From the cell containing the given text, extract its center point as (x, y) coordinate. 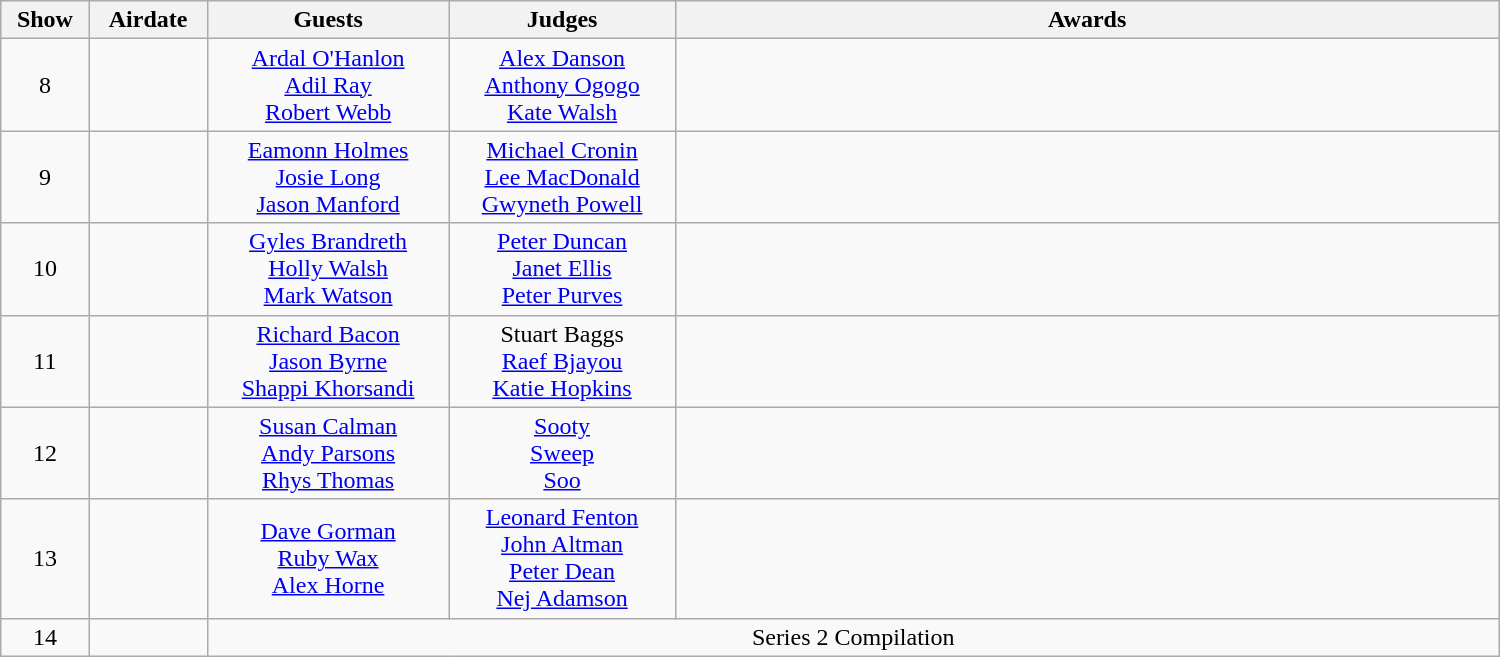
Show (45, 20)
Michael CroninLee MacDonaldGwyneth Powell (562, 177)
Guests (328, 20)
Alex DansonAnthony OgogoKate Walsh (562, 85)
Dave GormanRuby WaxAlex Horne (328, 558)
11 (45, 361)
Ardal O'HanlonAdil RayRobert Webb (328, 85)
Peter DuncanJanet EllisPeter Purves (562, 269)
Airdate (148, 20)
12 (45, 453)
SootySweepSoo (562, 453)
Judges (562, 20)
14 (45, 637)
10 (45, 269)
Gyles BrandrethHolly WalshMark Watson (328, 269)
Awards (1087, 20)
Leonard FentonJohn AltmanPeter DeanNej Adamson (562, 558)
Susan CalmanAndy ParsonsRhys Thomas (328, 453)
13 (45, 558)
Series 2 Compilation (853, 637)
Eamonn HolmesJosie LongJason Manford (328, 177)
8 (45, 85)
9 (45, 177)
Stuart BaggsRaef BjayouKatie Hopkins (562, 361)
Richard BaconJason ByrneShappi Khorsandi (328, 361)
